Find where the given text appears and provide that cell's center as (X, Y) coordinate. 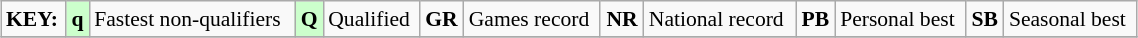
PB (816, 19)
GR (442, 19)
National record (720, 19)
q (78, 19)
Qualified (371, 19)
SB (985, 19)
Games record (532, 19)
Personal best (900, 19)
Q (309, 19)
Fastest non-qualifiers (192, 19)
KEY: (34, 19)
Seasonal best (1070, 19)
NR (622, 19)
